Provide the (x, y) coordinate of the cell's center where the given text is located.  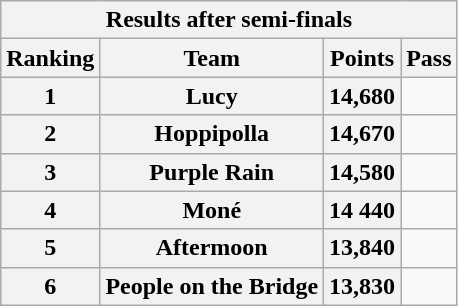
6 (50, 286)
Results after semi-finals (229, 20)
13,830 (362, 286)
Ranking (50, 58)
Hoppipolla (212, 134)
1 (50, 96)
14,580 (362, 172)
Aftermoon (212, 248)
13,840 (362, 248)
5 (50, 248)
Lucy (212, 96)
14 440 (362, 210)
Points (362, 58)
14,670 (362, 134)
Purple Rain (212, 172)
Team (212, 58)
Pass (429, 58)
Moné (212, 210)
4 (50, 210)
2 (50, 134)
People on the Bridge (212, 286)
3 (50, 172)
14,680 (362, 96)
